Capture the cell that displays the provided text and extract its (X, Y) central coordinate. 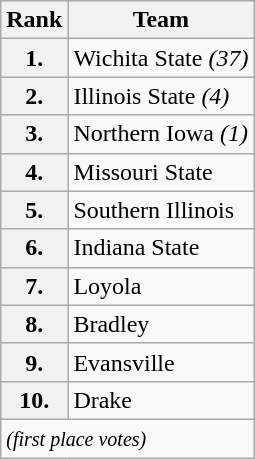
Wichita State (37) (161, 58)
Bradley (161, 324)
Northern Iowa (1) (161, 134)
Evansville (161, 362)
3. (34, 134)
2. (34, 96)
4. (34, 172)
Drake (161, 400)
8. (34, 324)
5. (34, 210)
Team (161, 20)
Missouri State (161, 172)
Rank (34, 20)
Southern Illinois (161, 210)
Loyola (161, 286)
Indiana State (161, 248)
1. (34, 58)
10. (34, 400)
6. (34, 248)
Illinois State (4) (161, 96)
(first place votes) (128, 438)
9. (34, 362)
7. (34, 286)
